Scan for the cell matching the given text and deliver its (X, Y) coordinate at center. 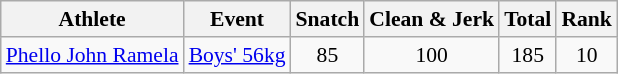
Total (528, 19)
10 (586, 55)
Athlete (92, 19)
Phello John Ramela (92, 55)
100 (432, 55)
Boys' 56kg (238, 55)
Event (238, 19)
Clean & Jerk (432, 19)
185 (528, 55)
Rank (586, 19)
Snatch (328, 19)
85 (328, 55)
